Pinpoint the cell where the given text exists, returning its [x, y] midpoint coordinate. 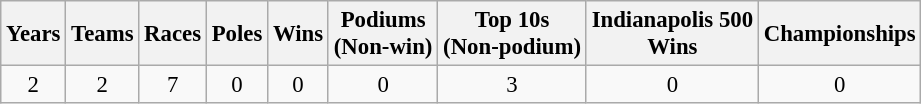
Podiums(Non-win) [382, 34]
Poles [236, 34]
Championships [840, 34]
Wins [298, 34]
Indianapolis 500Wins [672, 34]
Years [34, 34]
Teams [102, 34]
Top 10s(Non-podium) [512, 34]
7 [173, 85]
Races [173, 34]
3 [512, 85]
